From the cell containing the given text, extract its center point as (x, y) coordinate. 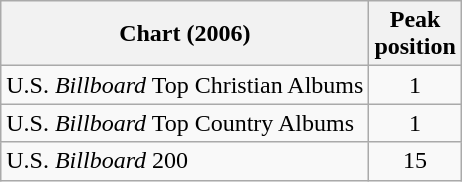
Chart (2006) (185, 34)
15 (415, 161)
U.S. Billboard 200 (185, 161)
U.S. Billboard Top Christian Albums (185, 85)
Peakposition (415, 34)
U.S. Billboard Top Country Albums (185, 123)
